Return the [x, y] coordinate for the center point of the cell that contains the specified text.  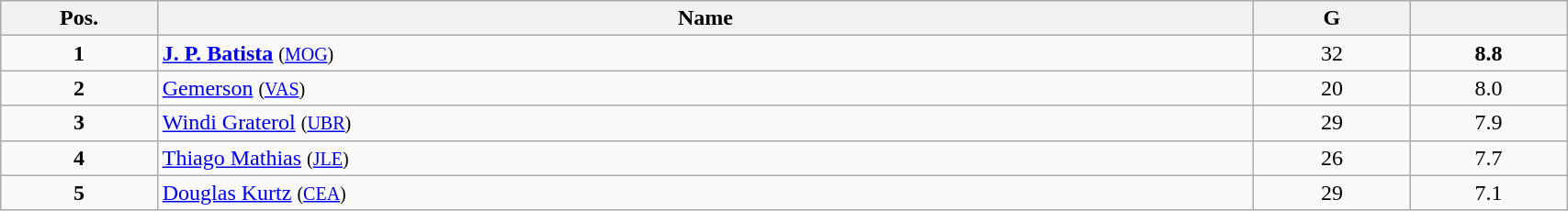
3 [79, 123]
8.8 [1488, 53]
2 [79, 88]
Thiago Mathias (JLE) [705, 158]
Gemerson (VAS) [705, 88]
20 [1332, 88]
4 [79, 158]
J. P. Batista (MOG) [705, 53]
1 [79, 53]
32 [1332, 53]
5 [79, 193]
Windi Graterol (UBR) [705, 123]
Douglas Kurtz (CEA) [705, 193]
Pos. [79, 18]
7.1 [1488, 193]
7.9 [1488, 123]
26 [1332, 158]
8.0 [1488, 88]
Name [705, 18]
G [1332, 18]
7.7 [1488, 158]
